Find where the given text appears and provide that cell's center as (X, Y) coordinate. 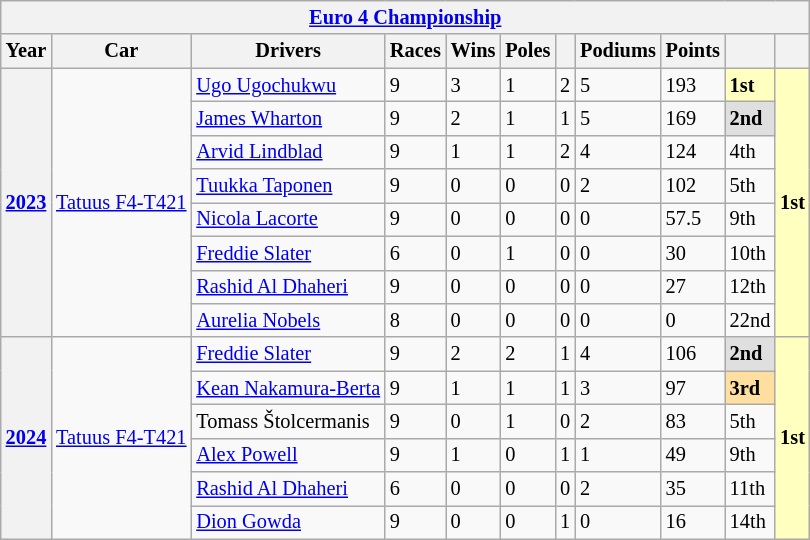
Races (416, 51)
30 (693, 253)
14th (750, 522)
Drivers (288, 51)
Aurelia Nobels (288, 320)
2023 (26, 202)
193 (693, 85)
57.5 (693, 219)
Kean Nakamura-Berta (288, 388)
169 (693, 118)
10th (750, 253)
22nd (750, 320)
4th (750, 152)
Ugo Ugochukwu (288, 85)
Euro 4 Championship (406, 17)
Tuukka Taponen (288, 186)
Tomass Štolcermanis (288, 421)
35 (693, 489)
Dion Gowda (288, 522)
12th (750, 287)
8 (416, 320)
49 (693, 455)
3rd (750, 388)
Poles (528, 51)
James Wharton (288, 118)
16 (693, 522)
27 (693, 287)
Year (26, 51)
97 (693, 388)
2024 (26, 438)
Points (693, 51)
11th (750, 489)
Arvid Lindblad (288, 152)
102 (693, 186)
83 (693, 421)
124 (693, 152)
Podiums (618, 51)
Wins (474, 51)
Alex Powell (288, 455)
Car (121, 51)
106 (693, 354)
Nicola Lacorte (288, 219)
